Search for the cell housing the specified text and yield its [x, y] center coordinate. 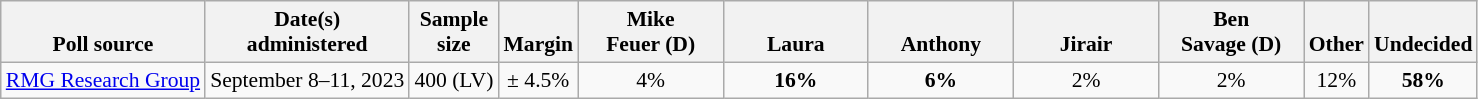
RMG Research Group [103, 80]
Laura [796, 32]
6% [940, 80]
Poll source [103, 32]
58% [1423, 80]
4% [650, 80]
Jirair [1086, 32]
± 4.5% [538, 80]
16% [796, 80]
Samplesize [454, 32]
Margin [538, 32]
12% [1336, 80]
September 8–11, 2023 [307, 80]
MikeFeuer (D) [650, 32]
Anthony [940, 32]
Undecided [1423, 32]
BenSavage (D) [1232, 32]
400 (LV) [454, 80]
Other [1336, 32]
Date(s)administered [307, 32]
